Scan for the cell matching the given text and deliver its [x, y] coordinate at center. 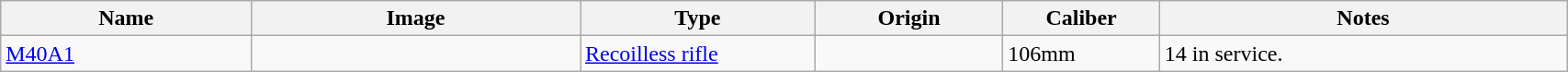
Caliber [1081, 18]
Origin [909, 18]
Type [698, 18]
Name [127, 18]
Recoilless rifle [698, 54]
106mm [1081, 54]
Image [416, 18]
M40A1 [127, 54]
Notes [1363, 18]
14 in service. [1363, 54]
